Search for the cell housing the specified text and yield its [X, Y] center coordinate. 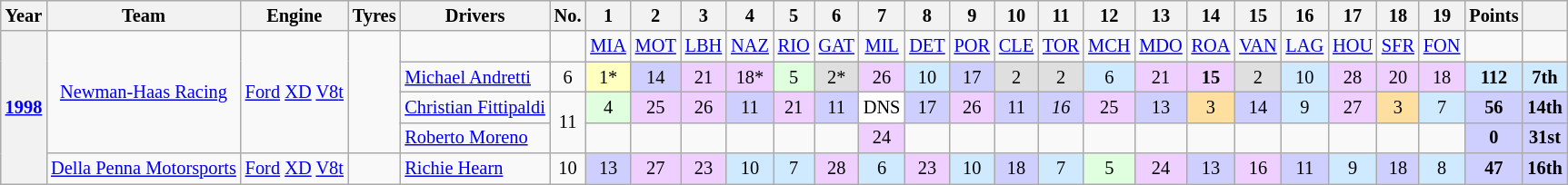
56 [1493, 107]
16th [1544, 169]
Richie Hearn [474, 169]
20 [1398, 77]
Engine [295, 15]
Newman-Haas Racing [144, 92]
Roberto Moreno [474, 138]
0 [1493, 138]
112 [1493, 77]
DNS [882, 107]
POR [973, 46]
LAG [1305, 46]
Year [24, 15]
ROA [1211, 46]
7th [1544, 77]
MIL [882, 46]
12 [1109, 15]
NAZ [750, 46]
Drivers [474, 15]
2* [836, 77]
47 [1493, 169]
MIA [607, 46]
HOU [1353, 46]
1* [607, 77]
1 [607, 15]
31st [1544, 138]
LBH [704, 46]
FON [1442, 46]
1998 [24, 107]
GAT [836, 46]
Tyres [375, 15]
18* [750, 77]
No. [568, 15]
RIO [794, 46]
VAN [1258, 46]
Della Penna Motorsports [144, 169]
SFR [1398, 46]
CLE [1016, 46]
Points [1493, 15]
MDO [1160, 46]
MCH [1109, 46]
DET [927, 46]
19 [1442, 15]
14th [1544, 107]
Christian Fittipaldi [474, 107]
MOT [656, 46]
TOR [1061, 46]
Team [144, 15]
Michael Andretti [474, 77]
